Search for the cell housing the specified text and yield its (X, Y) center coordinate. 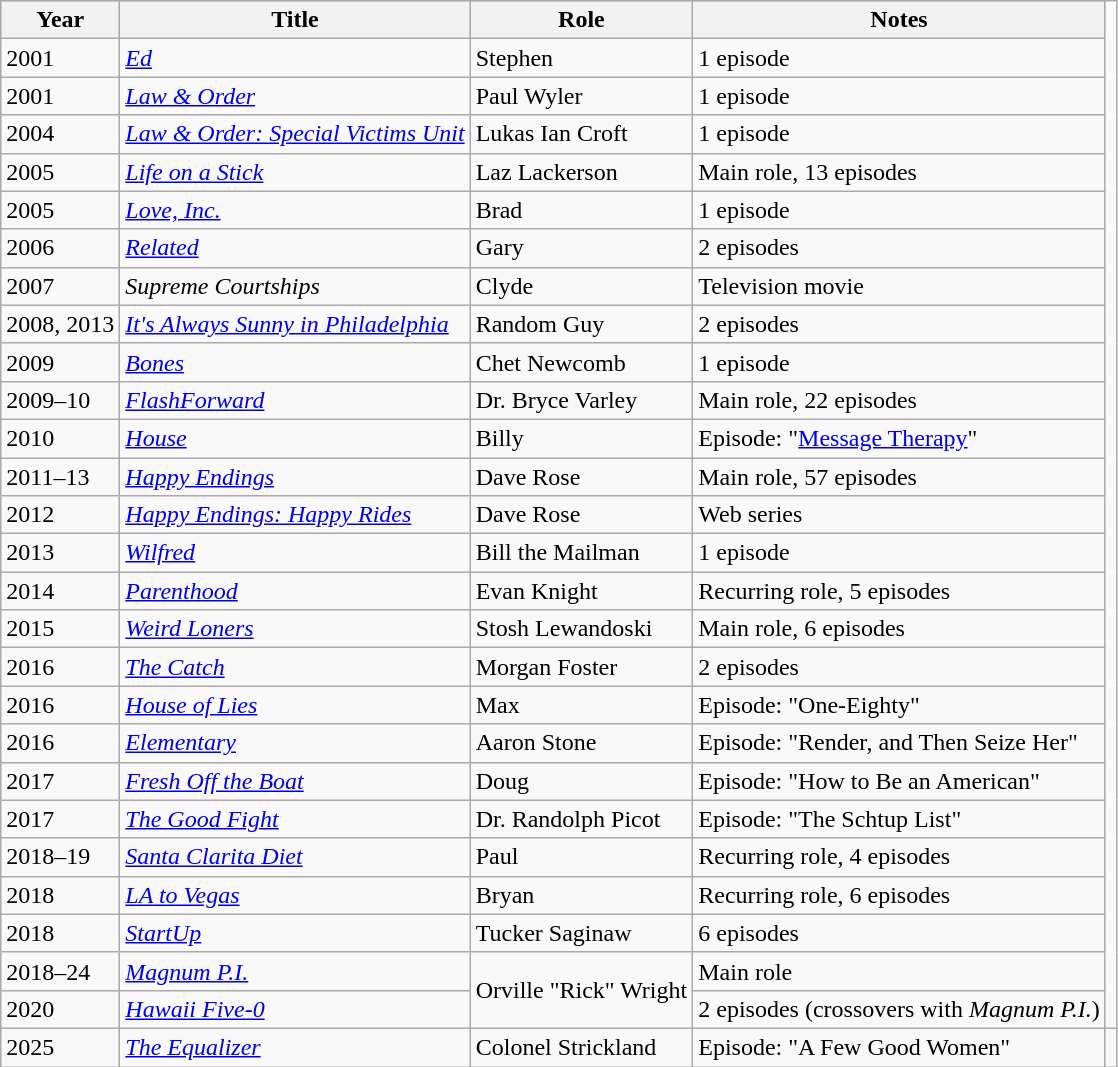
The Good Fight (295, 819)
2015 (60, 629)
Happy Endings: Happy Rides (295, 515)
Law & Order: Special Victims Unit (295, 134)
Chet Newcomb (582, 362)
Episode: "A Few Good Women" (900, 1047)
Stosh Lewandoski (582, 629)
Max (582, 705)
2009–10 (60, 400)
Episode: "The Schtup List" (900, 819)
Love, Inc. (295, 210)
2 episodes (crossovers with Magnum P.I.) (900, 1009)
2007 (60, 286)
Main role (900, 971)
StartUp (295, 933)
Episode: "Render, and Then Seize Her" (900, 743)
Orville "Rick" Wright (582, 990)
Law & Order (295, 96)
Dr. Randolph Picot (582, 819)
Web series (900, 515)
Main role, 22 episodes (900, 400)
The Catch (295, 667)
Magnum P.I. (295, 971)
Tucker Saginaw (582, 933)
Episode: "How to Be an American" (900, 781)
Billy (582, 438)
Role (582, 20)
Lukas Ian Croft (582, 134)
2018–19 (60, 857)
Dr. Bryce Varley (582, 400)
2020 (60, 1009)
2025 (60, 1047)
Evan Knight (582, 591)
2004 (60, 134)
Bryan (582, 895)
Fresh Off the Boat (295, 781)
Main role, 6 episodes (900, 629)
Santa Clarita Diet (295, 857)
Gary (582, 248)
2011–13 (60, 477)
Main role, 13 episodes (900, 172)
Supreme Courtships (295, 286)
Television movie (900, 286)
Weird Loners (295, 629)
Life on a Stick (295, 172)
2013 (60, 553)
2012 (60, 515)
Ed (295, 58)
2018–24 (60, 971)
Morgan Foster (582, 667)
Episode: "One-Eighty" (900, 705)
The Equalizer (295, 1047)
It's Always Sunny in Philadelphia (295, 324)
2006 (60, 248)
Recurring role, 5 episodes (900, 591)
Happy Endings (295, 477)
Bones (295, 362)
Related (295, 248)
2010 (60, 438)
LA to Vegas (295, 895)
Bill the Mailman (582, 553)
2014 (60, 591)
Main role, 57 episodes (900, 477)
2008, 2013 (60, 324)
2009 (60, 362)
Recurring role, 6 episodes (900, 895)
6 episodes (900, 933)
Clyde (582, 286)
Wilfred (295, 553)
Title (295, 20)
Doug (582, 781)
Parenthood (295, 591)
Paul (582, 857)
Brad (582, 210)
Colonel Strickland (582, 1047)
Notes (900, 20)
House of Lies (295, 705)
Elementary (295, 743)
Paul Wyler (582, 96)
Recurring role, 4 episodes (900, 857)
Episode: "Message Therapy" (900, 438)
Year (60, 20)
Laz Lackerson (582, 172)
Random Guy (582, 324)
FlashForward (295, 400)
House (295, 438)
Hawaii Five-0 (295, 1009)
Stephen (582, 58)
Aaron Stone (582, 743)
